Find where the given text appears and provide that cell's center as (X, Y) coordinate. 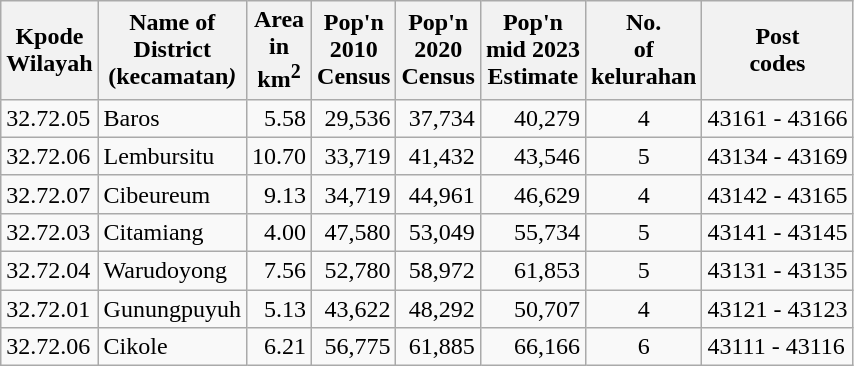
47,580 (354, 232)
Area in km2 (278, 50)
33,719 (354, 156)
7.56 (278, 271)
43161 - 43166 (778, 118)
5.58 (278, 118)
43142 - 43165 (778, 194)
4.00 (278, 232)
55,734 (532, 232)
43,546 (532, 156)
Baros (172, 118)
29,536 (354, 118)
43134 - 43169 (778, 156)
52,780 (354, 271)
5.13 (278, 309)
10.70 (278, 156)
61,853 (532, 271)
Warudoyong (172, 271)
34,719 (354, 194)
Cikole (172, 347)
43131 - 43135 (778, 271)
Cibeureum (172, 194)
Kpode Wilayah (50, 50)
No. ofkelurahan (643, 50)
43,622 (354, 309)
Lembursitu (172, 156)
43121 - 43123 (778, 309)
56,775 (354, 347)
Gunungpuyuh (172, 309)
48,292 (438, 309)
9.13 (278, 194)
53,049 (438, 232)
32.72.05 (50, 118)
58,972 (438, 271)
Citamiang (172, 232)
61,885 (438, 347)
37,734 (438, 118)
32.72.01 (50, 309)
Name ofDistrict(kecamatan) (172, 50)
Postcodes (778, 50)
40,279 (532, 118)
46,629 (532, 194)
Pop'n mid 2023Estimate (532, 50)
Pop'n 2010 Census (354, 50)
66,166 (532, 347)
32.72.04 (50, 271)
44,961 (438, 194)
43141 - 43145 (778, 232)
43111 - 43116 (778, 347)
6 (643, 347)
Pop'n 2020Census (438, 50)
41,432 (438, 156)
32.72.03 (50, 232)
50,707 (532, 309)
6.21 (278, 347)
32.72.07 (50, 194)
